Scan for the cell matching the given text and deliver its [X, Y] coordinate at center. 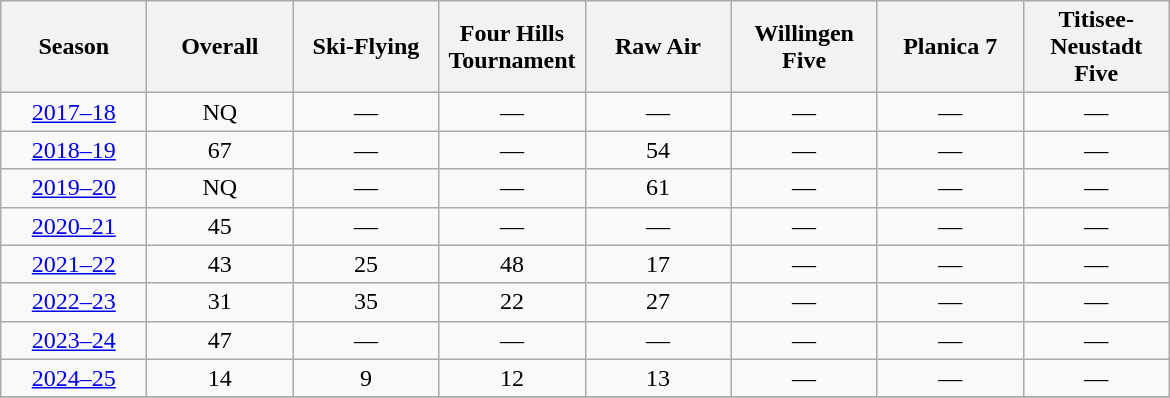
48 [512, 264]
14 [220, 378]
25 [366, 264]
2022–23 [74, 302]
2024–25 [74, 378]
22 [512, 302]
Planica 7 [950, 47]
61 [658, 188]
Ski-Flying [366, 47]
2023–24 [74, 340]
9 [366, 378]
Titisee-Neustadt Five [1096, 47]
17 [658, 264]
2019–20 [74, 188]
13 [658, 378]
47 [220, 340]
27 [658, 302]
2017–18 [74, 112]
12 [512, 378]
45 [220, 226]
31 [220, 302]
Season [74, 47]
54 [658, 150]
2018–19 [74, 150]
Overall [220, 47]
2021–22 [74, 264]
67 [220, 150]
35 [366, 302]
Raw Air [658, 47]
2020–21 [74, 226]
Four HillsTournament [512, 47]
Willingen Five [804, 47]
43 [220, 264]
